Output the (X, Y) coordinate of the center of the cell containing the given text.  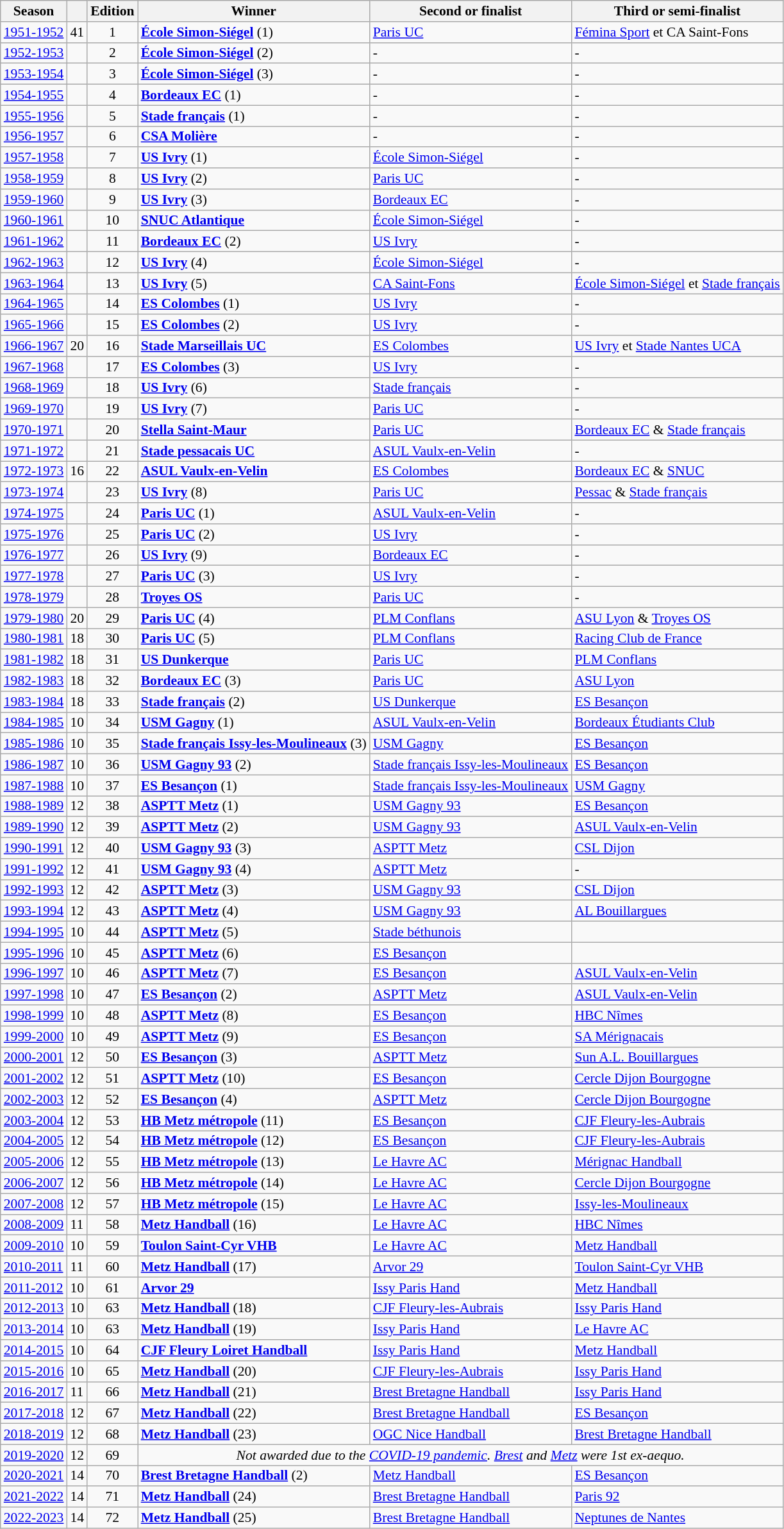
ES Colombes (1) (254, 304)
US Ivry (8) (254, 493)
1979-1980 (34, 618)
1963-1964 (34, 283)
2004-2005 (34, 1142)
2 (113, 53)
Winner (254, 12)
1987-1988 (34, 785)
1968-1969 (34, 387)
40 (113, 848)
Metz Handball (25) (254, 1517)
ASPTT Metz (8) (254, 1016)
23 (113, 493)
ASPTT Metz (2) (254, 827)
SNUC Atlantique (254, 221)
68 (113, 1434)
37 (113, 785)
71 (113, 1497)
1994-1995 (34, 933)
60 (113, 1267)
8 (113, 178)
42 (113, 890)
1954-1955 (34, 95)
1995-1996 (34, 953)
39 (113, 827)
1986-1987 (34, 764)
CA Saint-Fons (471, 283)
1966-1967 (34, 346)
5 (113, 115)
1992-1993 (34, 890)
1983-1984 (34, 702)
59 (113, 1246)
ASPTT Metz (9) (254, 1036)
2013-2014 (34, 1330)
15 (113, 326)
2019-2020 (34, 1455)
US Ivry (2) (254, 178)
Metz Handball (23) (254, 1434)
1997-1998 (34, 995)
École Simon-Siégel (2) (254, 53)
Stade français Issy-les-Moulineaux (3) (254, 744)
Paris UC (2) (254, 535)
ASPTT Metz (1) (254, 807)
1956-1957 (34, 137)
61 (113, 1288)
HB Metz métropole (14) (254, 1183)
Paris 92 (677, 1497)
26 (113, 555)
Pessac & Stade français (677, 493)
École Simon-Siégel et Stade français (677, 283)
1962-1963 (34, 263)
ASPTT Metz (5) (254, 933)
ES Besançon (4) (254, 1099)
2022-2023 (34, 1517)
ASPTT Metz (10) (254, 1079)
46 (113, 974)
2016-2017 (34, 1392)
Third or semi-finalist (677, 12)
ASU Lyon (677, 681)
ES Colombes (3) (254, 367)
US Ivry (4) (254, 263)
US Ivry (7) (254, 409)
65 (113, 1371)
Bordeaux Étudiants Club (677, 722)
2001-2002 (34, 1079)
ES Besançon (3) (254, 1057)
52 (113, 1099)
Stade Marseillais UC (254, 346)
21 (113, 450)
SA Mérignacais (677, 1036)
33 (113, 702)
47 (113, 995)
Metz Handball (24) (254, 1497)
1982-1983 (34, 681)
2017-2018 (34, 1414)
1978-1979 (34, 598)
USM Gagny 93 (3) (254, 848)
54 (113, 1142)
69 (113, 1455)
École Simon-Siégel (3) (254, 74)
50 (113, 1057)
2008-2009 (34, 1225)
2009-2010 (34, 1246)
1989-1990 (34, 827)
1981-1982 (34, 661)
53 (113, 1120)
Paris UC (3) (254, 576)
Sun A.L. Bouillargues (677, 1057)
Bordeaux EC & Stade français (677, 430)
Metz Handball (16) (254, 1225)
Brest Bretagne Handball (2) (254, 1476)
2021-2022 (34, 1497)
1 (113, 32)
Stade français (1) (254, 115)
Stella Saint-Maur (254, 430)
USM Gagny (1) (254, 722)
1974-1975 (34, 513)
Season (34, 12)
1959-1960 (34, 200)
Paris UC (5) (254, 639)
2003-2004 (34, 1120)
36 (113, 764)
ES Besançon (1) (254, 785)
51 (113, 1079)
Issy-les-Moulineaux (677, 1204)
US Ivry (5) (254, 283)
HB Metz métropole (13) (254, 1162)
Not awarded due to the COVID-19 pandemic. Brest and Metz were 1st ex-aequo. (460, 1455)
Metz Handball (17) (254, 1267)
1957-1958 (34, 158)
28 (113, 598)
1977-1978 (34, 576)
72 (113, 1517)
Racing Club de France (677, 639)
US Ivry (9) (254, 555)
OGC Nice Handball (471, 1434)
Bordeaux EC (3) (254, 681)
7 (113, 158)
1990-1991 (34, 848)
3 (113, 74)
1984-1985 (34, 722)
Metz Handball (18) (254, 1308)
1953-1954 (34, 74)
Bordeaux EC (1) (254, 95)
1972-1973 (34, 472)
HB Metz métropole (15) (254, 1204)
CJF Fleury Loiret Handball (254, 1351)
6 (113, 137)
Edition (113, 12)
1976-1977 (34, 555)
1960-1961 (34, 221)
34 (113, 722)
Paris UC (1) (254, 513)
Stade béthunois (471, 933)
24 (113, 513)
1967-1968 (34, 367)
56 (113, 1183)
Stade pessacais UC (254, 450)
CSA Molière (254, 137)
1973-1974 (34, 493)
Fémina Sport et CA Saint-Fons (677, 32)
US Ivry (3) (254, 200)
38 (113, 807)
2000-2001 (34, 1057)
25 (113, 535)
ASPTT Metz (4) (254, 911)
29 (113, 618)
Metz Handball (20) (254, 1371)
2002-2003 (34, 1099)
Stade français (2) (254, 702)
US Ivry (6) (254, 387)
32 (113, 681)
1993-1994 (34, 911)
ASPTT Metz (6) (254, 953)
1980-1981 (34, 639)
31 (113, 661)
1991-1992 (34, 870)
École Simon-Siégel (1) (254, 32)
55 (113, 1162)
2015-2016 (34, 1371)
USM Gagny 93 (4) (254, 870)
58 (113, 1225)
1998-1999 (34, 1016)
1969-1970 (34, 409)
1951-1952 (34, 32)
22 (113, 472)
48 (113, 1016)
57 (113, 1204)
HB Metz métropole (12) (254, 1142)
1964-1965 (34, 304)
Bordeaux EC & SNUC (677, 472)
70 (113, 1476)
1996-1997 (34, 974)
Second or finalist (471, 12)
1999-2000 (34, 1036)
17 (113, 367)
1955-1956 (34, 115)
1970-1971 (34, 430)
1961-1962 (34, 241)
1975-1976 (34, 535)
66 (113, 1392)
USM Gagny 93 (2) (254, 764)
44 (113, 933)
Metz Handball (22) (254, 1414)
2012-2013 (34, 1308)
Bordeaux EC (2) (254, 241)
64 (113, 1351)
US Ivry (1) (254, 158)
ES Besançon (2) (254, 995)
43 (113, 911)
9 (113, 200)
30 (113, 639)
2014-2015 (34, 1351)
AL Bouillargues (677, 911)
45 (113, 953)
2018-2019 (34, 1434)
1985-1986 (34, 744)
2010-2011 (34, 1267)
ASPTT Metz (3) (254, 890)
2007-2008 (34, 1204)
2006-2007 (34, 1183)
Neptunes de Nantes (677, 1517)
49 (113, 1036)
35 (113, 744)
Metz Handball (21) (254, 1392)
ES Colombes (2) (254, 326)
67 (113, 1414)
ASU Lyon & Troyes OS (677, 618)
Troyes OS (254, 598)
1952-1953 (34, 53)
2011-2012 (34, 1288)
Mérignac Handball (677, 1162)
1958-1959 (34, 178)
1971-1972 (34, 450)
2005-2006 (34, 1162)
1965-1966 (34, 326)
Metz Handball (19) (254, 1330)
US Ivry et Stade Nantes UCA (677, 346)
Paris UC (4) (254, 618)
Stade français (471, 387)
4 (113, 95)
13 (113, 283)
19 (113, 409)
2020-2021 (34, 1476)
1988-1989 (34, 807)
ASPTT Metz (7) (254, 974)
27 (113, 576)
HB Metz métropole (11) (254, 1120)
